For the text-containing cell, return its midpoint in [x, y] coordinate format. 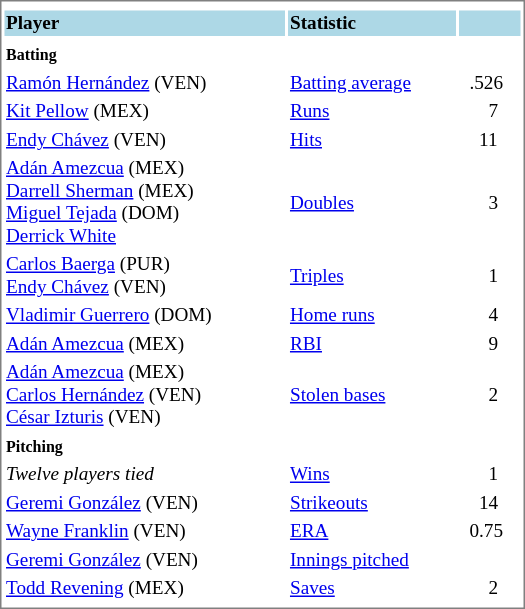
Doubles [372, 202]
3 [489, 202]
Adán Amezcua (MEX) [144, 345]
Triples [372, 276]
0.75 [489, 532]
7 [489, 112]
Vladimir Guerrero (DOM) [144, 316]
Twelve players tied [144, 475]
Batting [144, 55]
Pitching [144, 447]
Carlos Baerga (PUR)Endy Chávez (VEN) [144, 276]
Wayne Franklin (VEN) [144, 532]
Statistic [372, 23]
Player [144, 23]
Adán Amezcua (MEX)Carlos Hernández (VEN)César Izturis (VEN) [144, 395]
Saves [372, 589]
Wins [372, 475]
Ramón Hernández (VEN) [144, 83]
Adán Amezcua (MEX)Darrell Sherman (MEX)Miguel Tejada (DOM)Derrick White [144, 202]
9 [489, 345]
14 [489, 503]
Kit Pellow (MEX) [144, 112]
Runs [372, 112]
Batting average [372, 83]
.526 [489, 83]
Endy Chávez (VEN) [144, 141]
Home runs [372, 316]
4 [489, 316]
Innings pitched [372, 561]
Hits [372, 141]
Todd Revening (MEX) [144, 589]
11 [489, 141]
Stolen bases [372, 395]
Strikeouts [372, 503]
RBI [372, 345]
ERA [372, 532]
